Search for the cell housing the specified text and yield its (x, y) center coordinate. 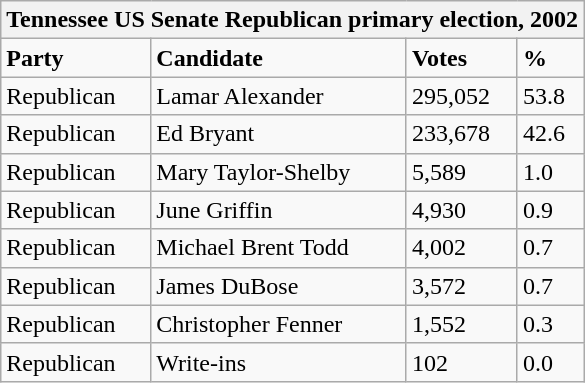
0.3 (550, 324)
4,930 (462, 210)
102 (462, 362)
53.8 (550, 96)
James DuBose (279, 286)
Party (76, 58)
Write-ins (279, 362)
Lamar Alexander (279, 96)
% (550, 58)
Christopher Fenner (279, 324)
4,002 (462, 248)
Votes (462, 58)
1.0 (550, 172)
233,678 (462, 134)
42.6 (550, 134)
Mary Taylor-Shelby (279, 172)
0.9 (550, 210)
1,552 (462, 324)
Michael Brent Todd (279, 248)
3,572 (462, 286)
0.0 (550, 362)
June Griffin (279, 210)
Tennessee US Senate Republican primary election, 2002 (292, 20)
295,052 (462, 96)
Ed Bryant (279, 134)
Candidate (279, 58)
5,589 (462, 172)
